Find where the given text appears and provide that cell's center as [x, y] coordinate. 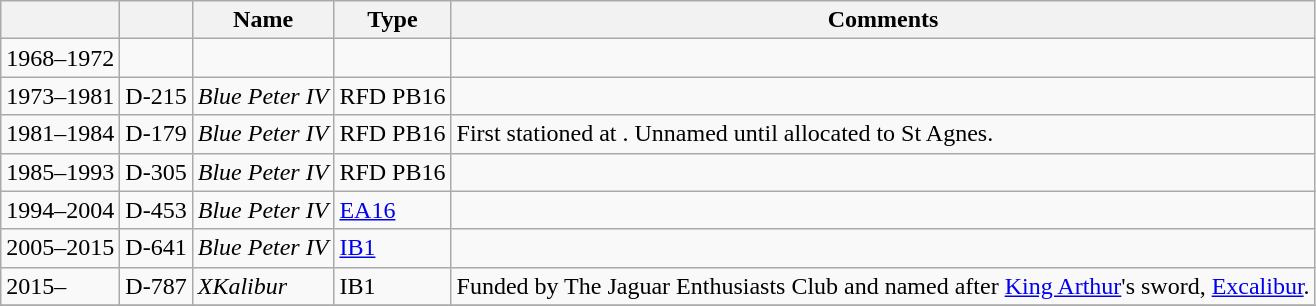
1985–1993 [60, 172]
1981–1984 [60, 134]
2015– [60, 286]
2005–2015 [60, 248]
XKalibur [263, 286]
1973–1981 [60, 96]
Name [263, 20]
First stationed at . Unnamed until allocated to St Agnes. [883, 134]
D-215 [156, 96]
1968–1972 [60, 58]
Type [392, 20]
D-305 [156, 172]
D-453 [156, 210]
D-787 [156, 286]
Funded by The Jaguar Enthusiasts Club and named after King Arthur's sword, Excalibur. [883, 286]
D-179 [156, 134]
D-641 [156, 248]
1994–2004 [60, 210]
Comments [883, 20]
EA16 [392, 210]
